Locate the cell with the specified text and output its [x, y] center coordinate. 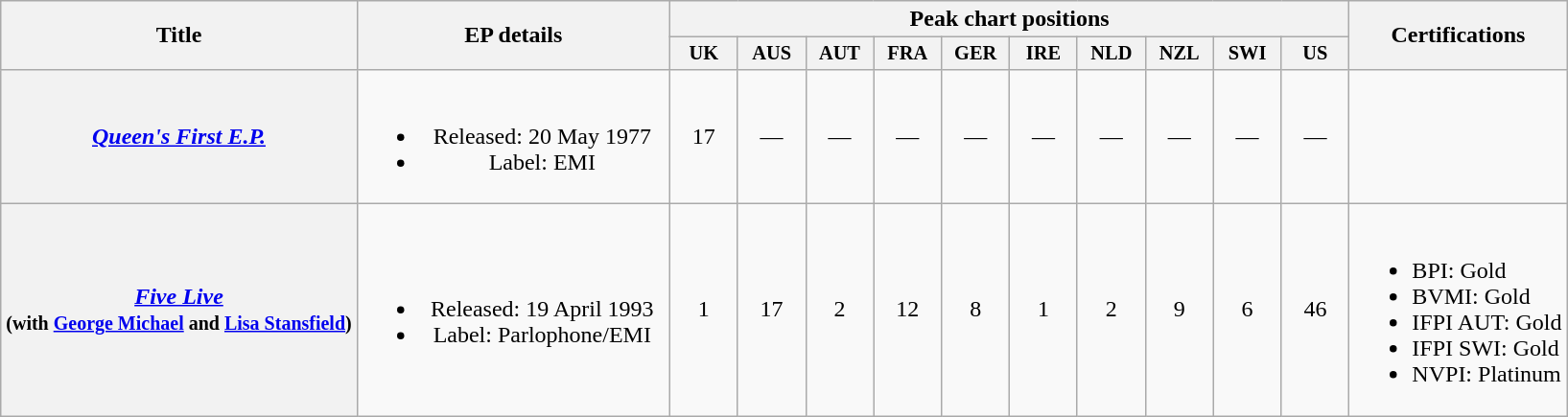
Queen's First E.P. [179, 136]
Peak chart positions [1009, 19]
IRE [1043, 54]
9 [1180, 311]
Certifications [1458, 35]
US [1316, 54]
BPI: GoldBVMI: GoldIFPI AUT: GoldIFPI SWI: GoldNVPI: Platinum [1458, 311]
46 [1316, 311]
SWI [1247, 54]
6 [1247, 311]
UK [704, 54]
AUT [840, 54]
8 [976, 311]
GER [976, 54]
AUS [771, 54]
NLD [1111, 54]
Released: 19 April 1993Label: Parlophone/EMI [513, 311]
12 [907, 311]
Released: 20 May 1977Label: EMI [513, 136]
FRA [907, 54]
EP details [513, 35]
NZL [1180, 54]
Five Live (with George Michael and Lisa Stansfield) [179, 311]
Title [179, 35]
